Pinpoint the cell where the given text exists, returning its (X, Y) midpoint coordinate. 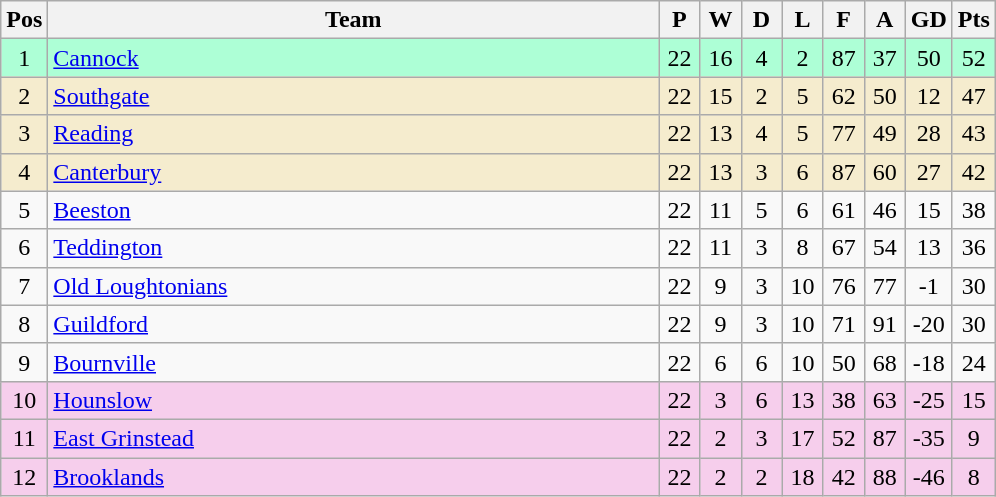
62 (844, 96)
68 (884, 362)
-35 (928, 438)
1 (24, 58)
L (802, 20)
A (884, 20)
88 (884, 477)
7 (24, 286)
63 (884, 400)
-18 (928, 362)
Hounslow (354, 400)
Southgate (354, 96)
-1 (928, 286)
Team (354, 20)
D (762, 20)
GD (928, 20)
F (844, 20)
Pts (974, 20)
East Grinstead (354, 438)
W (720, 20)
Beeston (354, 210)
16 (720, 58)
-46 (928, 477)
Teddington (354, 248)
49 (884, 134)
P (680, 20)
60 (884, 172)
37 (884, 58)
17 (802, 438)
-25 (928, 400)
-20 (928, 324)
Reading (354, 134)
76 (844, 286)
36 (974, 248)
18 (802, 477)
Old Loughtonians (354, 286)
Pos (24, 20)
67 (844, 248)
61 (844, 210)
43 (974, 134)
91 (884, 324)
Bournville (354, 362)
71 (844, 324)
Brooklands (354, 477)
Guildford (354, 324)
24 (974, 362)
27 (928, 172)
Canterbury (354, 172)
28 (928, 134)
47 (974, 96)
Cannock (354, 58)
54 (884, 248)
46 (884, 210)
